For the text-containing cell, return its midpoint in (x, y) coordinate format. 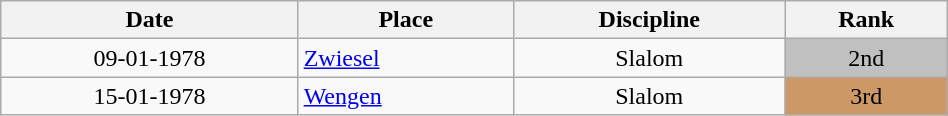
Zwiesel (406, 58)
Place (406, 20)
Rank (866, 20)
Wengen (406, 96)
09-01-1978 (150, 58)
3rd (866, 96)
Discipline (649, 20)
Date (150, 20)
2nd (866, 58)
15-01-1978 (150, 96)
